Return (X, Y) of the center of cell containing provided text 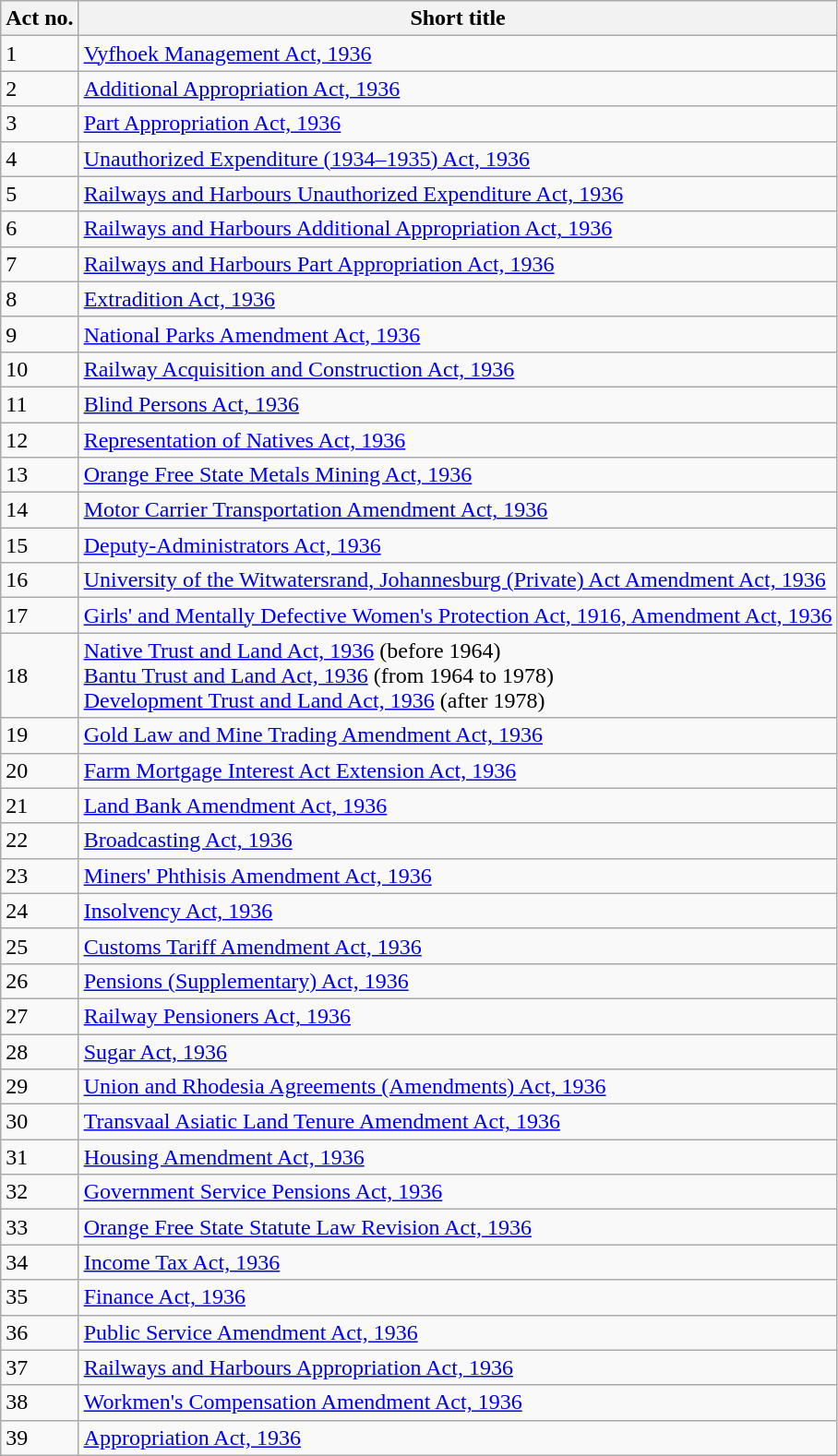
34 (40, 1262)
Finance Act, 1936 (458, 1297)
Short title (458, 18)
8 (40, 299)
Sugar Act, 1936 (458, 1051)
National Parks Amendment Act, 1936 (458, 334)
29 (40, 1087)
Railway Acquisition and Construction Act, 1936 (458, 369)
38 (40, 1402)
Representation of Natives Act, 1936 (458, 440)
Miners' Phthisis Amendment Act, 1936 (458, 876)
Land Bank Amendment Act, 1936 (458, 806)
Workmen's Compensation Amendment Act, 1936 (458, 1402)
1 (40, 54)
36 (40, 1332)
Public Service Amendment Act, 1936 (458, 1332)
39 (40, 1438)
Union and Rhodesia Agreements (Amendments) Act, 1936 (458, 1087)
28 (40, 1051)
Appropriation Act, 1936 (458, 1438)
Farm Mortgage Interest Act Extension Act, 1936 (458, 770)
Orange Free State Statute Law Revision Act, 1936 (458, 1227)
2 (40, 89)
21 (40, 806)
22 (40, 841)
Vyfhoek Management Act, 1936 (458, 54)
18 (40, 675)
12 (40, 440)
11 (40, 404)
31 (40, 1157)
37 (40, 1367)
6 (40, 229)
Railways and Harbours Unauthorized Expenditure Act, 1936 (458, 194)
Gold Law and Mine Trading Amendment Act, 1936 (458, 735)
32 (40, 1192)
Unauthorized Expenditure (1934–1935) Act, 1936 (458, 159)
Railway Pensioners Act, 1936 (458, 1016)
Girls' and Mentally Defective Women's Protection Act, 1916, Amendment Act, 1936 (458, 615)
Government Service Pensions Act, 1936 (458, 1192)
Deputy-Administrators Act, 1936 (458, 545)
Transvaal Asiatic Land Tenure Amendment Act, 1936 (458, 1122)
3 (40, 124)
5 (40, 194)
Part Appropriation Act, 1936 (458, 124)
35 (40, 1297)
4 (40, 159)
30 (40, 1122)
Railways and Harbours Additional Appropriation Act, 1936 (458, 229)
15 (40, 545)
26 (40, 981)
16 (40, 580)
Act no. (40, 18)
7 (40, 264)
23 (40, 876)
13 (40, 475)
19 (40, 735)
33 (40, 1227)
10 (40, 369)
Native Trust and Land Act, 1936 (before 1964) Bantu Trust and Land Act, 1936 (from 1964 to 1978) Development Trust and Land Act, 1936 (after 1978) (458, 675)
Additional Appropriation Act, 1936 (458, 89)
Railways and Harbours Part Appropriation Act, 1936 (458, 264)
Railways and Harbours Appropriation Act, 1936 (458, 1367)
24 (40, 911)
Broadcasting Act, 1936 (458, 841)
Pensions (Supplementary) Act, 1936 (458, 981)
Motor Carrier Transportation Amendment Act, 1936 (458, 510)
Extradition Act, 1936 (458, 299)
Blind Persons Act, 1936 (458, 404)
20 (40, 770)
9 (40, 334)
Income Tax Act, 1936 (458, 1262)
Insolvency Act, 1936 (458, 911)
17 (40, 615)
Customs Tariff Amendment Act, 1936 (458, 946)
14 (40, 510)
27 (40, 1016)
Housing Amendment Act, 1936 (458, 1157)
Orange Free State Metals Mining Act, 1936 (458, 475)
25 (40, 946)
University of the Witwatersrand, Johannesburg (Private) Act Amendment Act, 1936 (458, 580)
